For the text-containing cell, return its midpoint in [X, Y] coordinate format. 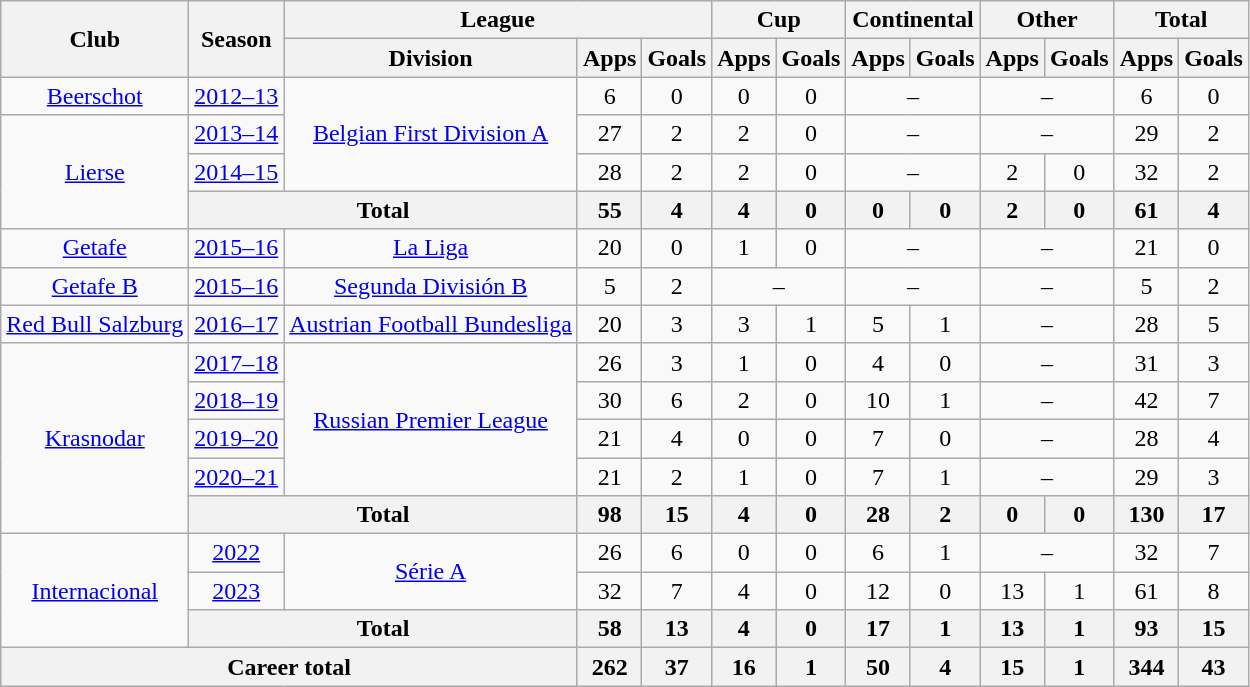
Continental [913, 20]
2013–14 [236, 134]
Career total [290, 667]
2022 [236, 553]
2020–21 [236, 477]
58 [609, 629]
37 [677, 667]
Red Bull Salzburg [95, 324]
La Liga [431, 248]
130 [1146, 515]
50 [878, 667]
Belgian First Division A [431, 134]
2012–13 [236, 96]
Cup [779, 20]
Division [431, 58]
262 [609, 667]
43 [1214, 667]
Club [95, 39]
31 [1146, 362]
Lierse [95, 172]
8 [1214, 591]
55 [609, 210]
Season [236, 39]
2014–15 [236, 172]
Série A [431, 572]
Austrian Football Bundesliga [431, 324]
2016–17 [236, 324]
12 [878, 591]
42 [1146, 400]
98 [609, 515]
27 [609, 134]
2019–20 [236, 438]
Segunda División B [431, 286]
Russian Premier League [431, 419]
2018–19 [236, 400]
Internacional [95, 591]
16 [744, 667]
Getafe B [95, 286]
League [498, 20]
Beerschot [95, 96]
344 [1146, 667]
30 [609, 400]
93 [1146, 629]
Getafe [95, 248]
2017–18 [236, 362]
2023 [236, 591]
Krasnodar [95, 438]
Other [1047, 20]
10 [878, 400]
